Identify which cell holds the provided text, then report its (x, y) central coordinate. 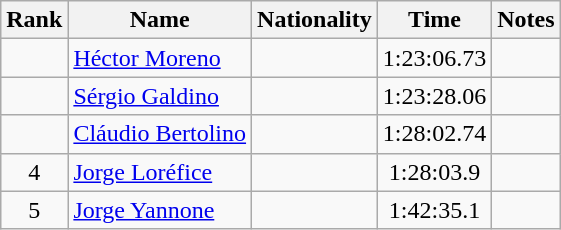
Name (160, 20)
5 (34, 210)
1:23:28.06 (434, 96)
Héctor Moreno (160, 58)
Sérgio Galdino (160, 96)
4 (34, 172)
Cláudio Bertolino (160, 134)
Time (434, 20)
1:28:03.9 (434, 172)
1:23:06.73 (434, 58)
Nationality (315, 20)
Jorge Loréfice (160, 172)
1:28:02.74 (434, 134)
Jorge Yannone (160, 210)
Rank (34, 20)
1:42:35.1 (434, 210)
Notes (526, 20)
